Return the [X, Y] coordinate for the center point of the cell that contains the specified text.  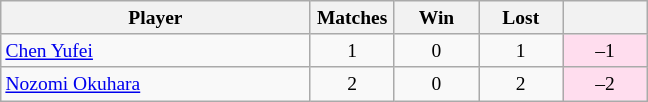
Chen Yufei [156, 50]
Lost [521, 18]
Player [156, 18]
–1 [605, 50]
Win [436, 18]
–2 [605, 84]
Matches [352, 18]
Nozomi Okuhara [156, 84]
